Return [x, y] of the center of cell containing provided text 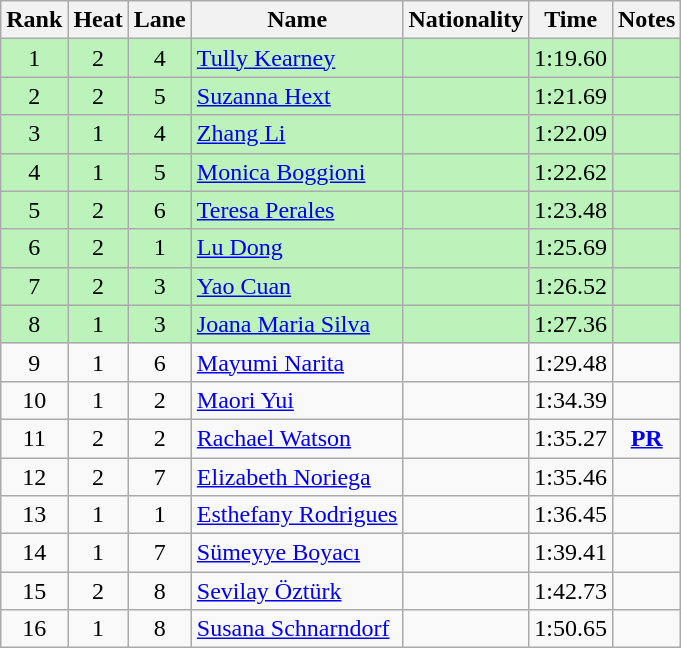
1:27.36 [571, 324]
Nationality [466, 20]
Monica Boggioni [297, 172]
15 [34, 591]
14 [34, 553]
1:35.27 [571, 438]
Lu Dong [297, 248]
Esthefany Rodrigues [297, 515]
Zhang Li [297, 134]
PR [646, 438]
1:26.52 [571, 286]
1:39.41 [571, 553]
11 [34, 438]
Suzanna Hext [297, 96]
Sevilay Öztürk [297, 591]
Notes [646, 20]
Teresa Perales [297, 210]
12 [34, 477]
Rank [34, 20]
1:19.60 [571, 58]
Lane [160, 20]
1:23.48 [571, 210]
Sümeyye Boyacı [297, 553]
1:35.46 [571, 477]
1:25.69 [571, 248]
1:50.65 [571, 629]
1:22.09 [571, 134]
Yao Cuan [297, 286]
10 [34, 400]
16 [34, 629]
1:22.62 [571, 172]
9 [34, 362]
Time [571, 20]
Heat [98, 20]
Maori Yui [297, 400]
Mayumi Narita [297, 362]
Elizabeth Noriega [297, 477]
Name [297, 20]
1:42.73 [571, 591]
13 [34, 515]
1:21.69 [571, 96]
Rachael Watson [297, 438]
1:36.45 [571, 515]
Tully Kearney [297, 58]
1:34.39 [571, 400]
Joana Maria Silva [297, 324]
Susana Schnarndorf [297, 629]
1:29.48 [571, 362]
